From the cell containing the given text, extract its center point as [x, y] coordinate. 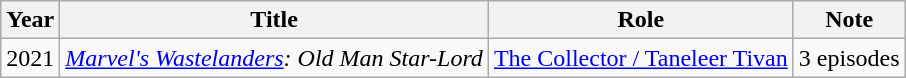
Year [30, 20]
Role [640, 20]
3 episodes [849, 58]
Note [849, 20]
Marvel's Wastelanders: Old Man Star-Lord [274, 58]
Title [274, 20]
The Collector / Taneleer Tivan [640, 58]
2021 [30, 58]
